From the cell containing the given text, extract its center point as (x, y) coordinate. 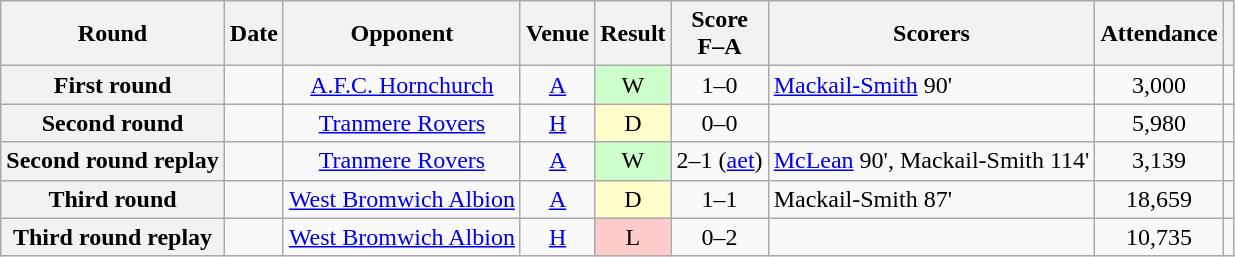
Mackail-Smith 90' (932, 85)
Attendance (1159, 34)
1–0 (720, 85)
ScoreF–A (720, 34)
Second round (113, 123)
3,000 (1159, 85)
First round (113, 85)
3,139 (1159, 161)
L (633, 237)
Round (113, 34)
Third round replay (113, 237)
Second round replay (113, 161)
Scorers (932, 34)
10,735 (1159, 237)
Opponent (402, 34)
Result (633, 34)
2–1 (aet) (720, 161)
Mackail-Smith 87' (932, 199)
0–2 (720, 237)
5,980 (1159, 123)
A.F.C. Hornchurch (402, 85)
McLean 90', Mackail-Smith 114' (932, 161)
Venue (557, 34)
Third round (113, 199)
18,659 (1159, 199)
1–1 (720, 199)
Date (254, 34)
0–0 (720, 123)
